Scan for the cell matching the given text and deliver its [X, Y] coordinate at center. 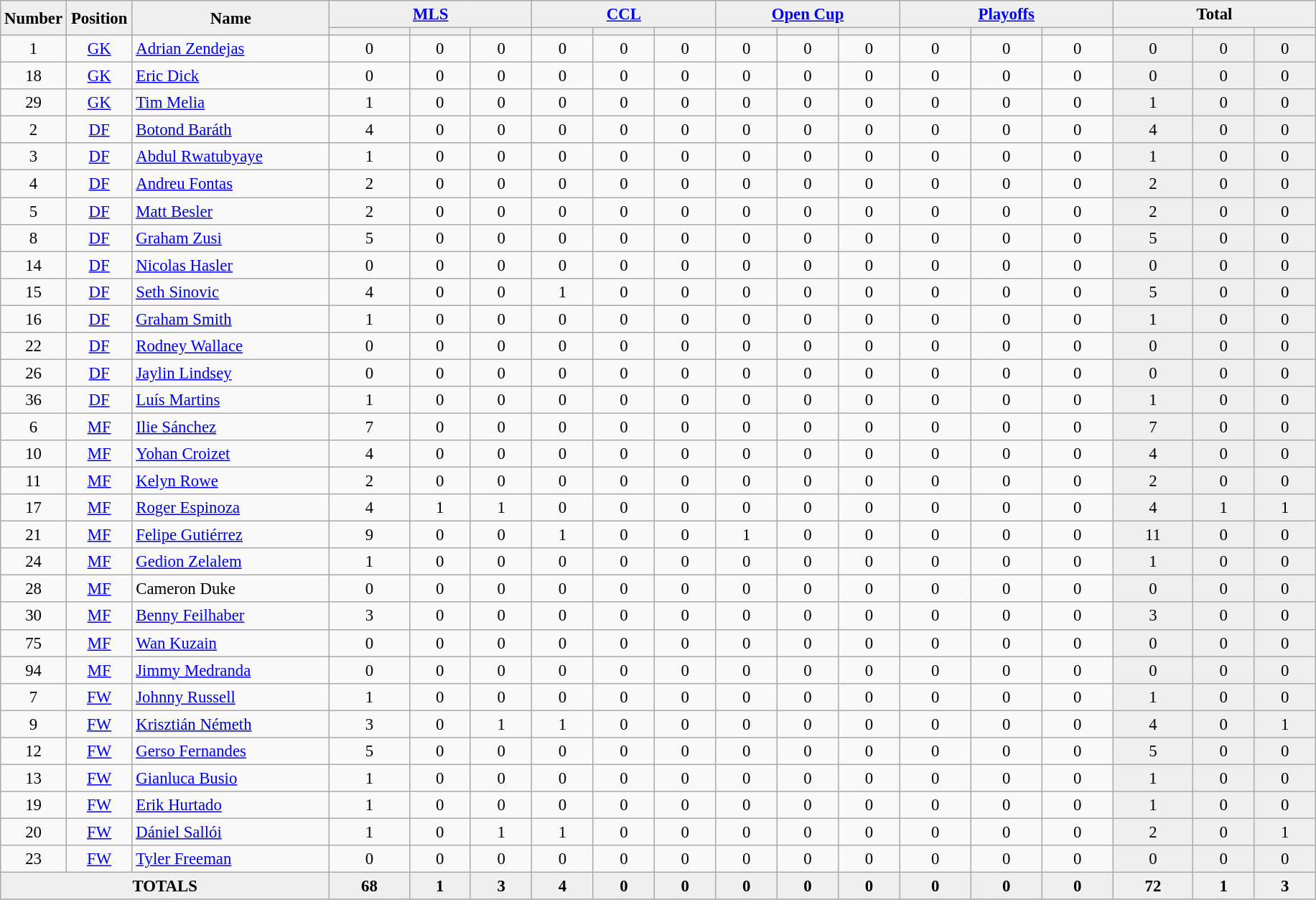
Tyler Freeman [231, 859]
10 [34, 454]
Nicolas Hasler [231, 265]
6 [34, 427]
Matt Besler [231, 211]
Ilie Sánchez [231, 427]
Johnny Russell [231, 697]
Eric Dick [231, 76]
Playoffs [1007, 14]
CCL [624, 14]
18 [34, 76]
72 [1153, 886]
Jaylin Lindsey [231, 373]
16 [34, 319]
Graham Zusi [231, 238]
Benny Feilhaber [231, 616]
94 [34, 670]
Andreu Fontas [231, 184]
75 [34, 643]
Graham Smith [231, 319]
19 [34, 805]
23 [34, 859]
14 [34, 265]
Total [1214, 14]
8 [34, 238]
Erik Hurtado [231, 805]
13 [34, 778]
24 [34, 562]
Gianluca Busio [231, 778]
Open Cup [808, 14]
Cameron Duke [231, 589]
Tim Melia [231, 103]
Jimmy Medranda [231, 670]
20 [34, 832]
12 [34, 751]
36 [34, 400]
29 [34, 103]
Seth Sinovic [231, 292]
28 [34, 589]
17 [34, 508]
TOTALS [165, 886]
Felipe Gutiérrez [231, 535]
Adrian Zendejas [231, 49]
21 [34, 535]
68 [369, 886]
Yohan Croizet [231, 454]
Kelyn Rowe [231, 481]
MLS [431, 14]
Roger Espinoza [231, 508]
Botond Baráth [231, 130]
Gerso Fernandes [231, 751]
Wan Kuzain [231, 643]
Rodney Wallace [231, 346]
Name [231, 18]
Krisztián Németh [231, 724]
22 [34, 346]
Gedion Zelalem [231, 562]
Number [34, 18]
15 [34, 292]
Position [99, 18]
26 [34, 373]
Luís Martins [231, 400]
Dániel Sallói [231, 832]
30 [34, 616]
Abdul Rwatubyaye [231, 157]
